Output the (X, Y) coordinate of the center of the cell containing the given text.  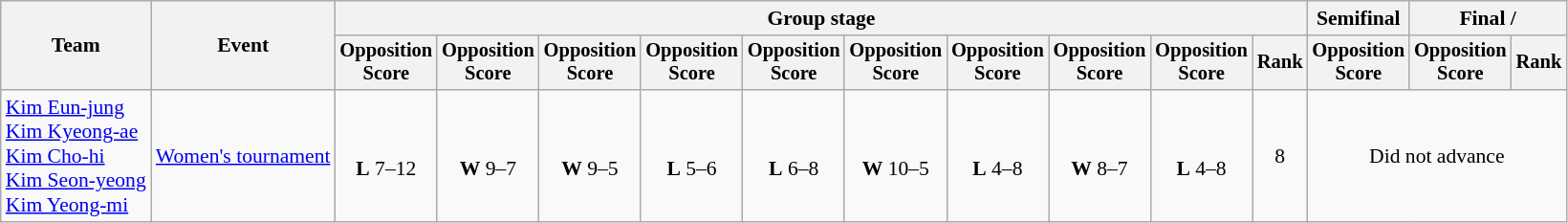
8 (1280, 156)
Kim Eun-jungKim Kyeong-aeKim Cho-hiKim Seon-yeongKim Yeong-mi (76, 156)
Final / (1488, 18)
W 9–5 (591, 156)
Women's tournament (243, 156)
L 6–8 (794, 156)
W 9–7 (488, 156)
Event (243, 46)
W 10–5 (895, 156)
L 7–12 (386, 156)
L 5–6 (692, 156)
Semifinal (1358, 18)
W 8–7 (1100, 156)
Did not advance (1436, 156)
Group stage (822, 18)
Team (76, 46)
